Pinpoint the cell where the given text exists, returning its (X, Y) midpoint coordinate. 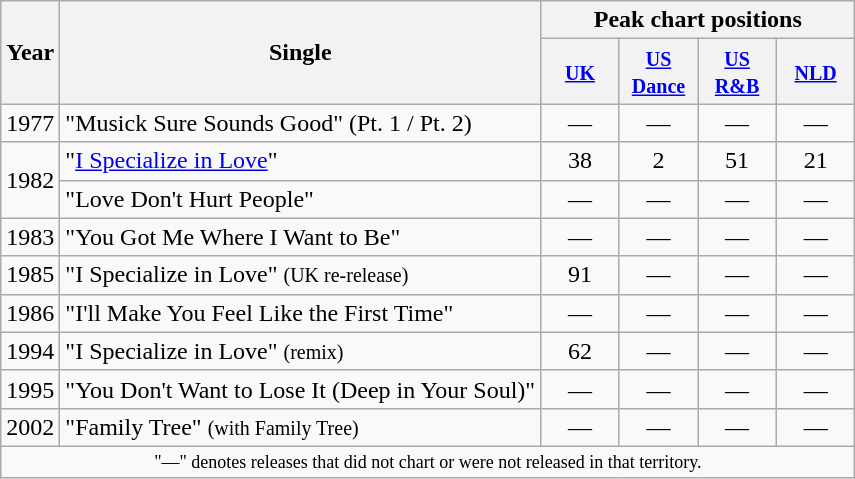
"I Specialize in Love" (300, 161)
US R&B (738, 72)
2002 (30, 427)
"—" denotes releases that did not chart or were not released in that territory. (428, 462)
1982 (30, 180)
"Family Tree" (with Family Tree) (300, 427)
1985 (30, 275)
NLD (816, 72)
"I'll Make You Feel Like the First Time" (300, 313)
51 (738, 161)
38 (580, 161)
62 (580, 351)
1994 (30, 351)
1995 (30, 389)
91 (580, 275)
"Musick Sure Sounds Good" (Pt. 1 / Pt. 2) (300, 123)
UK (580, 72)
2 (658, 161)
"Love Don't Hurt People" (300, 199)
Year (30, 52)
Single (300, 52)
"You Don't Want to Lose It (Deep in Your Soul)" (300, 389)
21 (816, 161)
"I Specialize in Love" (UK re-release) (300, 275)
"I Specialize in Love" (remix) (300, 351)
1983 (30, 237)
Peak chart positions (698, 20)
1986 (30, 313)
US Dance (658, 72)
"You Got Me Where I Want to Be" (300, 237)
1977 (30, 123)
